Extract the (X, Y) coordinate from the center of the cell holding the provided text.  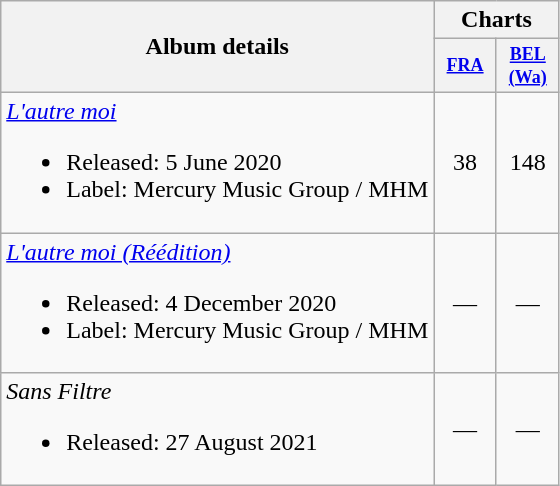
38 (466, 162)
Album details (218, 47)
BEL(Wa) (528, 66)
L'autre moiReleased: 5 June 2020Label: Mercury Music Group / MHM (218, 162)
FRA (466, 66)
Charts (496, 20)
Sans FiltreReleased: 27 August 2021 (218, 430)
L'autre moi (Réédition)Released: 4 December 2020Label: Mercury Music Group / MHM (218, 303)
148 (528, 162)
